Find where the given text appears and provide that cell's center as (X, Y) coordinate. 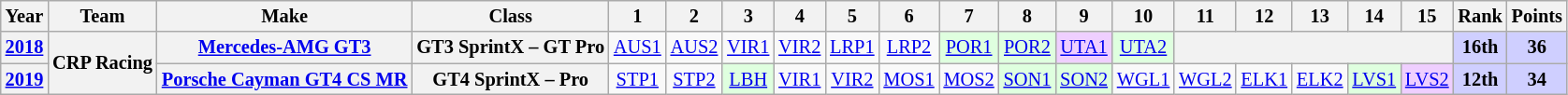
MOS1 (908, 79)
LBH (748, 79)
CRP Racing (103, 63)
AUS1 (638, 47)
Team (103, 16)
15 (1428, 16)
2019 (24, 79)
13 (1320, 16)
Class (511, 16)
LVS1 (1373, 79)
Year (24, 16)
12th (1480, 79)
LVS2 (1428, 79)
WGL2 (1205, 79)
STP1 (638, 79)
16th (1480, 47)
2018 (24, 47)
Make (284, 16)
Mercedes-AMG GT3 (284, 47)
Points (1537, 16)
ELK1 (1264, 79)
11 (1205, 16)
ELK2 (1320, 79)
36 (1537, 47)
SON1 (1027, 79)
14 (1373, 16)
Rank (1480, 16)
AUS2 (694, 47)
UTA2 (1143, 47)
STP2 (694, 79)
LRP1 (851, 47)
2 (694, 16)
SON2 (1083, 79)
POR2 (1027, 47)
WGL1 (1143, 79)
6 (908, 16)
GT3 SprintX – GT Pro (511, 47)
MOS2 (969, 79)
34 (1537, 79)
POR1 (969, 47)
3 (748, 16)
7 (969, 16)
Porsche Cayman GT4 CS MR (284, 79)
UTA1 (1083, 47)
12 (1264, 16)
GT4 SprintX – Pro (511, 79)
10 (1143, 16)
5 (851, 16)
4 (799, 16)
8 (1027, 16)
LRP2 (908, 47)
1 (638, 16)
9 (1083, 16)
